Identify which cell holds the provided text, then report its (X, Y) central coordinate. 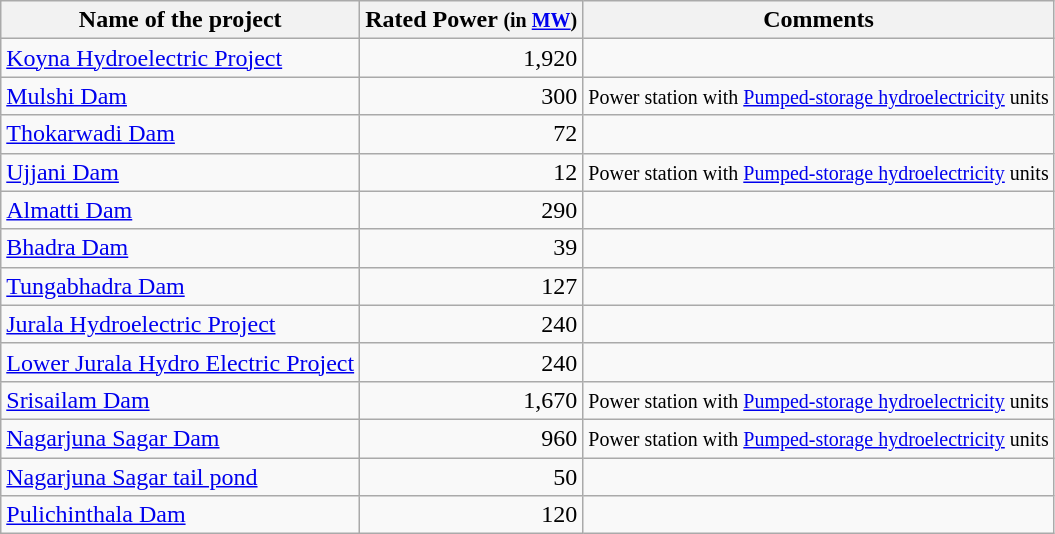
1,920 (472, 58)
Ujjani Dam (180, 172)
Comments (818, 20)
Tungabhadra Dam (180, 286)
Almatti Dam (180, 210)
Name of the project (180, 20)
12 (472, 172)
Rated Power (in MW) (472, 20)
Mulshi Dam (180, 96)
1,670 (472, 400)
Srisailam Dam (180, 400)
960 (472, 438)
290 (472, 210)
Koyna Hydroelectric Project (180, 58)
Jurala Hydroelectric Project (180, 324)
127 (472, 286)
Nagarjuna Sagar Dam (180, 438)
Bhadra Dam (180, 248)
300 (472, 96)
120 (472, 515)
72 (472, 134)
Thokarwadi Dam (180, 134)
Nagarjuna Sagar tail pond (180, 477)
50 (472, 477)
39 (472, 248)
Pulichinthala Dam (180, 515)
Lower Jurala Hydro Electric Project (180, 362)
